Extract the (x, y) coordinate from the center of the cell holding the provided text.  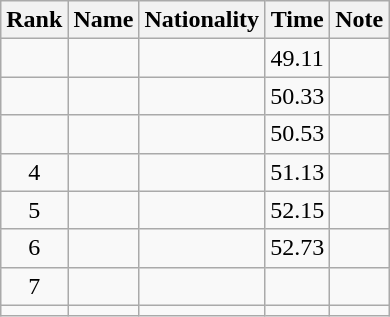
7 (34, 286)
Rank (34, 20)
Nationality (202, 20)
Time (298, 20)
Note (360, 20)
51.13 (298, 172)
52.15 (298, 210)
49.11 (298, 58)
Name (104, 20)
50.33 (298, 96)
4 (34, 172)
5 (34, 210)
50.53 (298, 134)
6 (34, 248)
52.73 (298, 248)
